From the cell containing the given text, extract its center point as [x, y] coordinate. 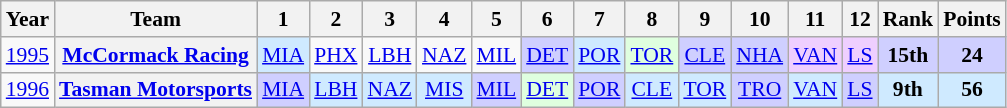
2 [336, 19]
Rank [908, 19]
1996 [28, 90]
9th [908, 90]
15th [908, 55]
7 [599, 19]
Year [28, 19]
1995 [28, 55]
24 [972, 55]
PHX [336, 55]
MIS [444, 90]
5 [496, 19]
McCormack Racing [156, 55]
Team [156, 19]
Points [972, 19]
1 [283, 19]
10 [760, 19]
4 [444, 19]
8 [652, 19]
3 [389, 19]
9 [704, 19]
56 [972, 90]
Tasman Motorsports [156, 90]
12 [860, 19]
6 [547, 19]
11 [815, 19]
TRO [760, 90]
NHA [760, 55]
